Provide the [x, y] coordinate of the cell's center where the given text is located.  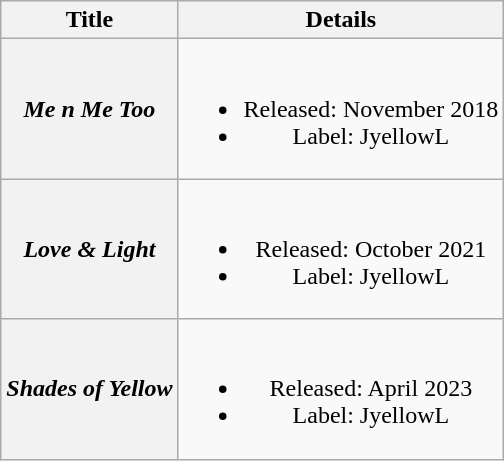
Released: October 2021Label: JyellowL [341, 249]
Me n Me Too [90, 109]
Shades of Yellow [90, 389]
Released: April 2023Label: JyellowL [341, 389]
Title [90, 20]
Released: November 2018Label: JyellowL [341, 109]
Details [341, 20]
Love & Light [90, 249]
